Return the (x, y) coordinate for the center point of the cell that contains the specified text.  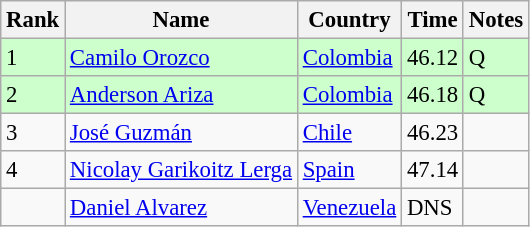
Spain (349, 170)
2 (33, 95)
José Guzmán (182, 133)
Nicolay Garikoitz Lerga (182, 170)
3 (33, 133)
Name (182, 20)
46.23 (433, 133)
DNS (433, 208)
Camilo Orozco (182, 58)
Country (349, 20)
Chile (349, 133)
Venezuela (349, 208)
Anderson Ariza (182, 95)
1 (33, 58)
47.14 (433, 170)
46.18 (433, 95)
46.12 (433, 58)
Time (433, 20)
Rank (33, 20)
Notes (496, 20)
4 (33, 170)
Daniel Alvarez (182, 208)
